Pinpoint the cell where the given text exists, returning its (X, Y) midpoint coordinate. 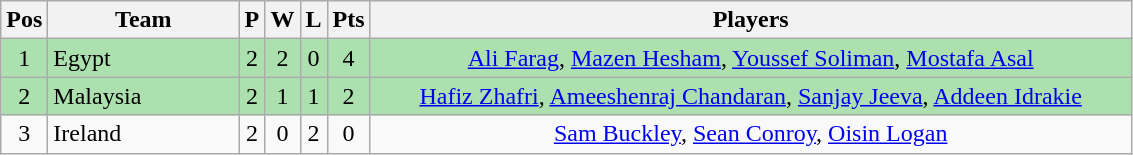
Egypt (144, 58)
W (282, 20)
3 (24, 134)
Pts (348, 20)
Hafiz Zhafri, Ameeshenraj Chandaran, Sanjay Jeeva, Addeen Idrakie (750, 96)
Pos (24, 20)
Team (144, 20)
L (314, 20)
P (252, 20)
Ali Farag, Mazen Hesham, Youssef Soliman, Mostafa Asal (750, 58)
Malaysia (144, 96)
Sam Buckley, Sean Conroy, Oisin Logan (750, 134)
Players (750, 20)
4 (348, 58)
Ireland (144, 134)
